Provide the [X, Y] coordinate of the cell's center where the given text is located.  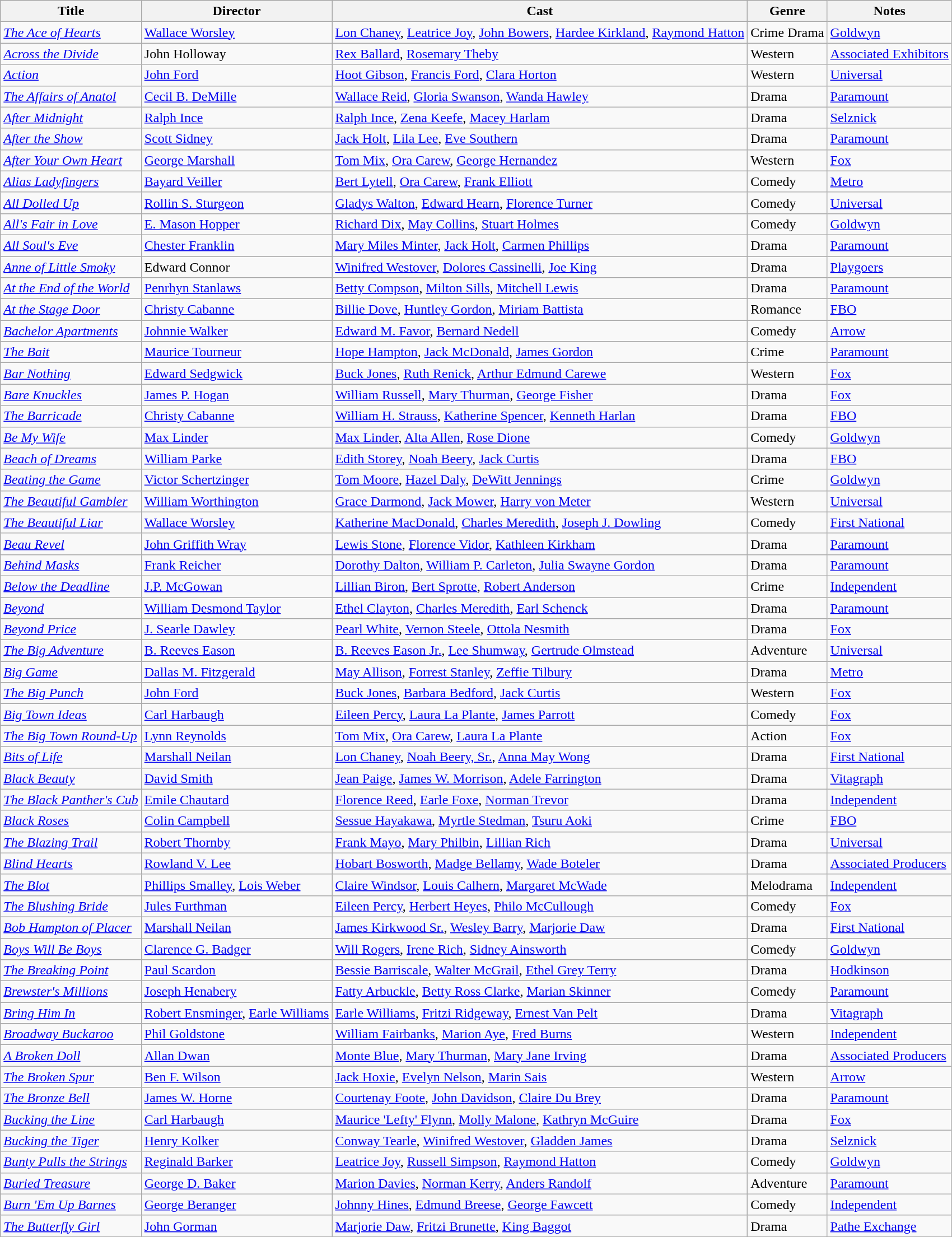
Victor Schertzinger [236, 480]
A Broken Doll [71, 1056]
Maurice Tourneur [236, 352]
The Beautiful Gambler [71, 501]
Lon Chaney, Leatrice Joy, John Bowers, Hardee Kirkland, Raymond Hatton [540, 32]
Allan Dwan [236, 1056]
Paul Scardon [236, 970]
The Big Adventure [71, 651]
Henry Kolker [236, 1141]
Bob Hampton of Placer [71, 927]
Jean Paige, James W. Morrison, Adele Farrington [540, 778]
Lon Chaney, Noah Beery, Sr., Anna May Wong [540, 757]
William Worthington [236, 501]
Marjorie Daw, Fritzi Brunette, King Baggot [540, 1226]
William Parke [236, 459]
J. Searle Dawley [236, 629]
Betty Compson, Milton Sills, Mitchell Lewis [540, 288]
John Holloway [236, 54]
The Black Panther's Cub [71, 800]
After Your Own Heart [71, 160]
Edward M. Favor, Bernard Nedell [540, 331]
Behind Masks [71, 565]
Emile Chautard [236, 800]
The Bronze Bell [71, 1098]
Hoot Gibson, Francis Ford, Clara Horton [540, 75]
The Butterfly Girl [71, 1226]
J.P. McGowan [236, 586]
Colin Campbell [236, 821]
Max Linder, Alta Allen, Rose Dione [540, 437]
Hope Hampton, Jack McDonald, James Gordon [540, 352]
Johnnie Walker [236, 331]
The Ace of Hearts [71, 32]
Buck Jones, Ruth Renick, Arthur Edmund Carewe [540, 374]
Crime Drama [787, 32]
Burn 'Em Up Barnes [71, 1205]
John Griffith Wray [236, 544]
Earle Williams, Fritzi Ridgeway, Ernest Van Pelt [540, 1013]
E. Mason Hopper [236, 224]
Maurice 'Lefty' Flynn, Molly Malone, Kathryn McGuire [540, 1119]
Big Game [71, 672]
Conway Tearle, Winifred Westover, Gladden James [540, 1141]
Bachelor Apartments [71, 331]
William Russell, Mary Thurman, George Fisher [540, 395]
Hobart Bosworth, Madge Bellamy, Wade Boteler [540, 863]
The Broken Spur [71, 1077]
Rex Ballard, Rosemary Theby [540, 54]
Alias Ladyfingers [71, 181]
Bunty Pulls the Strings [71, 1162]
Bring Him In [71, 1013]
Dorothy Dalton, William P. Carleton, Julia Swayne Gordon [540, 565]
Billie Dove, Huntley Gordon, Miriam Battista [540, 310]
Melodrama [787, 885]
Buried Treasure [71, 1183]
Pathe Exchange [889, 1226]
Across the Divide [71, 54]
James Kirkwood Sr., Wesley Barry, Marjorie Daw [540, 927]
The Big Punch [71, 693]
The Blot [71, 885]
Cast [540, 11]
Frank Mayo, Mary Philbin, Lillian Rich [540, 842]
Bayard Veiller [236, 181]
Jules Furthman [236, 906]
Edward Sedgwick [236, 374]
Monte Blue, Mary Thurman, Mary Jane Irving [540, 1056]
Big Town Ideas [71, 715]
Gladys Walton, Edward Hearn, Florence Turner [540, 203]
Bessie Barriscale, Walter McGrail, Ethel Grey Terry [540, 970]
Bare Knuckles [71, 395]
Tom Moore, Hazel Daly, DeWitt Jennings [540, 480]
James P. Hogan [236, 395]
Frank Reicher [236, 565]
Phil Goldstone [236, 1034]
Clarence G. Badger [236, 949]
At the Stage Door [71, 310]
Reginald Barker [236, 1162]
All's Fair in Love [71, 224]
Title [71, 11]
Beyond [71, 608]
Be My Wife [71, 437]
Hodkinson [889, 970]
Phillips Smalley, Lois Weber [236, 885]
Below the Deadline [71, 586]
Beating the Game [71, 480]
Chester Franklin [236, 245]
Wallace Reid, Gloria Swanson, Wanda Hawley [540, 96]
Beyond Price [71, 629]
Ralph Ince, Zena Keefe, Macey Harlam [540, 118]
Marion Davies, Norman Kerry, Anders Randolf [540, 1183]
Anne of Little Smoky [71, 267]
Lillian Biron, Bert Sprotte, Robert Anderson [540, 586]
The Breaking Point [71, 970]
James W. Horne [236, 1098]
Jack Hoxie, Evelyn Nelson, Marin Sais [540, 1077]
Eileen Percy, Herbert Heyes, Philo McCullough [540, 906]
Romance [787, 310]
Dallas M. Fitzgerald [236, 672]
B. Reeves Eason Jr., Lee Shumway, Gertrude Olmstead [540, 651]
Robert Thornby [236, 842]
Brewster's Millions [71, 992]
Bert Lytell, Ora Carew, Frank Elliott [540, 181]
Jack Holt, Lila Lee, Eve Southern [540, 139]
John Gorman [236, 1226]
Ralph Ince [236, 118]
Bar Nothing [71, 374]
George Beranger [236, 1205]
William Desmond Taylor [236, 608]
The Beautiful Liar [71, 522]
All Soul's Eve [71, 245]
Ethel Clayton, Charles Meredith, Earl Schenck [540, 608]
George Marshall [236, 160]
The Big Town Round-Up [71, 736]
Edward Connor [236, 267]
The Blazing Trail [71, 842]
William Fairbanks, Marion Aye, Fred Burns [540, 1034]
Rowland V. Lee [236, 863]
Lynn Reynolds [236, 736]
Max Linder [236, 437]
Johnny Hines, Edmund Breese, George Fawcett [540, 1205]
Boys Will Be Boys [71, 949]
The Bait [71, 352]
Bits of Life [71, 757]
Pearl White, Vernon Steele, Ottola Nesmith [540, 629]
Blind Hearts [71, 863]
Penrhyn Stanlaws [236, 288]
Cecil B. DeMille [236, 96]
Bucking the Line [71, 1119]
Director [236, 11]
Black Beauty [71, 778]
Associated Exhibitors [889, 54]
Eileen Percy, Laura La Plante, James Parrott [540, 715]
Grace Darmond, Jack Mower, Harry von Meter [540, 501]
The Barricade [71, 416]
Rollin S. Sturgeon [236, 203]
Mary Miles Minter, Jack Holt, Carmen Phillips [540, 245]
Bucking the Tiger [71, 1141]
Beach of Dreams [71, 459]
After Midnight [71, 118]
Broadway Buckaroo [71, 1034]
Florence Reed, Earle Foxe, Norman Trevor [540, 800]
Scott Sidney [236, 139]
Will Rogers, Irene Rich, Sidney Ainsworth [540, 949]
David Smith [236, 778]
Lewis Stone, Florence Vidor, Kathleen Kirkham [540, 544]
Joseph Henabery [236, 992]
Leatrice Joy, Russell Simpson, Raymond Hatton [540, 1162]
Tom Mix, Ora Carew, George Hernandez [540, 160]
Playgoers [889, 267]
Notes [889, 11]
May Allison, Forrest Stanley, Zeffie Tilbury [540, 672]
At the End of the World [71, 288]
Richard Dix, May Collins, Stuart Holmes [540, 224]
The Blushing Bride [71, 906]
Courtenay Foote, John Davidson, Claire Du Brey [540, 1098]
George D. Baker [236, 1183]
The Affairs of Anatol [71, 96]
Ben F. Wilson [236, 1077]
All Dolled Up [71, 203]
Sessue Hayakawa, Myrtle Stedman, Tsuru Aoki [540, 821]
Fatty Arbuckle, Betty Ross Clarke, Marian Skinner [540, 992]
After the Show [71, 139]
Beau Revel [71, 544]
Winifred Westover, Dolores Cassinelli, Joe King [540, 267]
Black Roses [71, 821]
Buck Jones, Barbara Bedford, Jack Curtis [540, 693]
Robert Ensminger, Earle Williams [236, 1013]
Edith Storey, Noah Beery, Jack Curtis [540, 459]
William H. Strauss, Katherine Spencer, Kenneth Harlan [540, 416]
B. Reeves Eason [236, 651]
Tom Mix, Ora Carew, Laura La Plante [540, 736]
Claire Windsor, Louis Calhern, Margaret McWade [540, 885]
Katherine MacDonald, Charles Meredith, Joseph J. Dowling [540, 522]
Genre [787, 11]
